Extract the (X, Y) coordinate from the center of the cell holding the provided text.  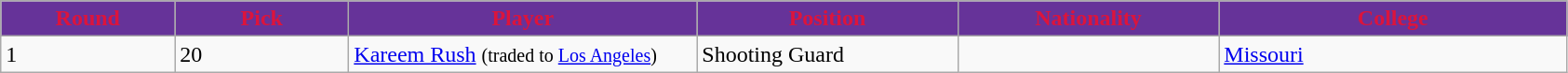
Kareem Rush (traded to Los Angeles) (523, 54)
Pick (262, 19)
Shooting Guard (827, 54)
Nationality (1088, 19)
Missouri (1393, 54)
Position (827, 19)
Round (87, 19)
20 (262, 54)
Player (523, 19)
1 (87, 54)
College (1393, 19)
